Provide the [X, Y] coordinate of the cell's center where the given text is located.  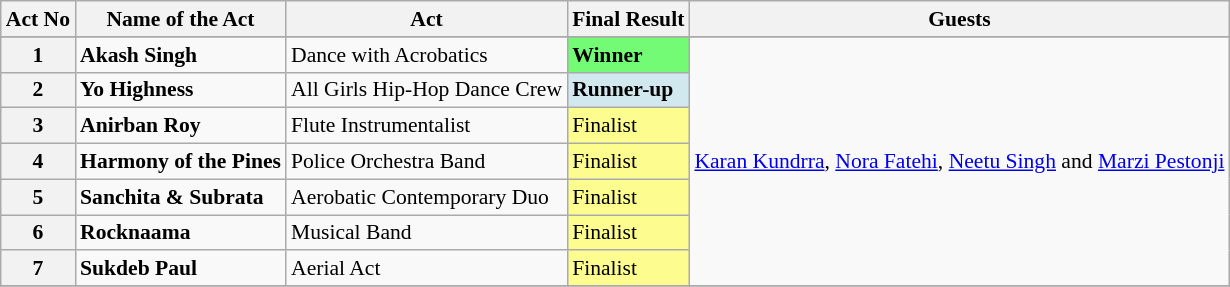
2 [38, 90]
Rocknaama [180, 233]
Sanchita & Subrata [180, 197]
1 [38, 55]
Karan Kundrra, Nora Fatehi, Neetu Singh and Marzi Pestonji [959, 162]
Runner-up [628, 90]
Musical Band [426, 233]
Winner [628, 55]
Harmony of the Pines [180, 162]
Name of the Act [180, 19]
3 [38, 126]
Final Result [628, 19]
Police Orchestra Band [426, 162]
6 [38, 233]
Dance with Acrobatics [426, 55]
5 [38, 197]
4 [38, 162]
All Girls Hip-Hop Dance Crew [426, 90]
Anirban Roy [180, 126]
Flute Instrumentalist [426, 126]
Sukdeb Paul [180, 269]
Yo Highness [180, 90]
Aerial Act [426, 269]
Guests [959, 19]
Akash Singh [180, 55]
Act [426, 19]
Aerobatic Contemporary Duo [426, 197]
7 [38, 269]
Act No [38, 19]
